From the cell containing the given text, extract its center point as (X, Y) coordinate. 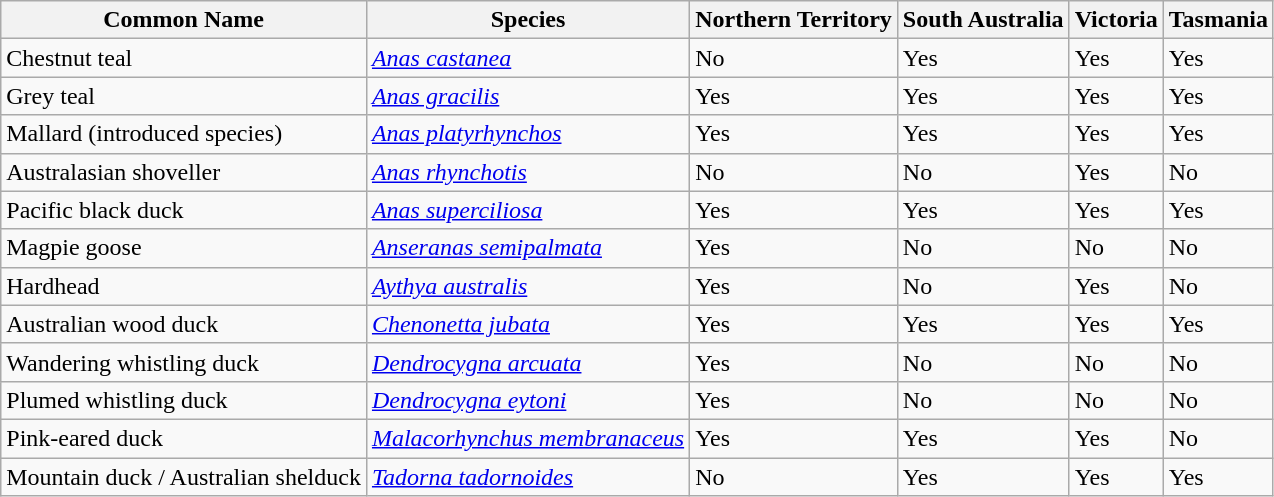
Wandering whistling duck (184, 362)
Mallard (introduced species) (184, 134)
Australasian shoveller (184, 172)
Anas superciliosa (528, 210)
Anas castanea (528, 58)
Victoria (1116, 20)
Malacorhynchus membranaceus (528, 438)
Hardhead (184, 286)
Grey teal (184, 96)
Common Name (184, 20)
Australian wood duck (184, 324)
Chestnut teal (184, 58)
Pacific black duck (184, 210)
Aythya australis (528, 286)
Anas platyrhynchos (528, 134)
Dendrocygna arcuata (528, 362)
Plumed whistling duck (184, 400)
Magpie goose (184, 248)
Anseranas semipalmata (528, 248)
Tasmania (1218, 20)
Northern Territory (794, 20)
Mountain duck / Australian shelduck (184, 477)
Tadorna tadornoides (528, 477)
Chenonetta jubata (528, 324)
Anas rhynchotis (528, 172)
South Australia (983, 20)
Dendrocygna eytoni (528, 400)
Species (528, 20)
Pink-eared duck (184, 438)
Anas gracilis (528, 96)
